Scan for the cell matching the given text and deliver its (X, Y) coordinate at center. 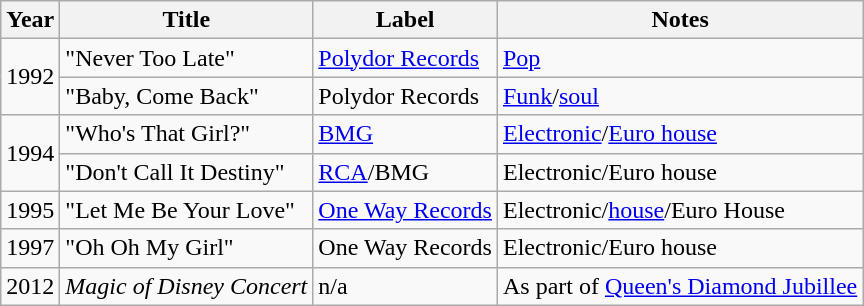
1992 (30, 77)
"Oh Oh My Girl" (186, 248)
2012 (30, 286)
RCA/BMG (406, 172)
1997 (30, 248)
"Don't Call It Destiny" (186, 172)
Label (406, 20)
As part of Queen's Diamond Jubillee (680, 286)
1994 (30, 153)
Notes (680, 20)
1995 (30, 210)
"Never Too Late" (186, 58)
Magic of Disney Concert (186, 286)
"Who's That Girl?" (186, 134)
Title (186, 20)
"Baby, Come Back" (186, 96)
BMG (406, 134)
"Let Me Be Your Love" (186, 210)
n/a (406, 286)
Year (30, 20)
Electronic/house/Euro House (680, 210)
Pop (680, 58)
Funk/soul (680, 96)
